Scan for the cell matching the given text and deliver its (x, y) coordinate at center. 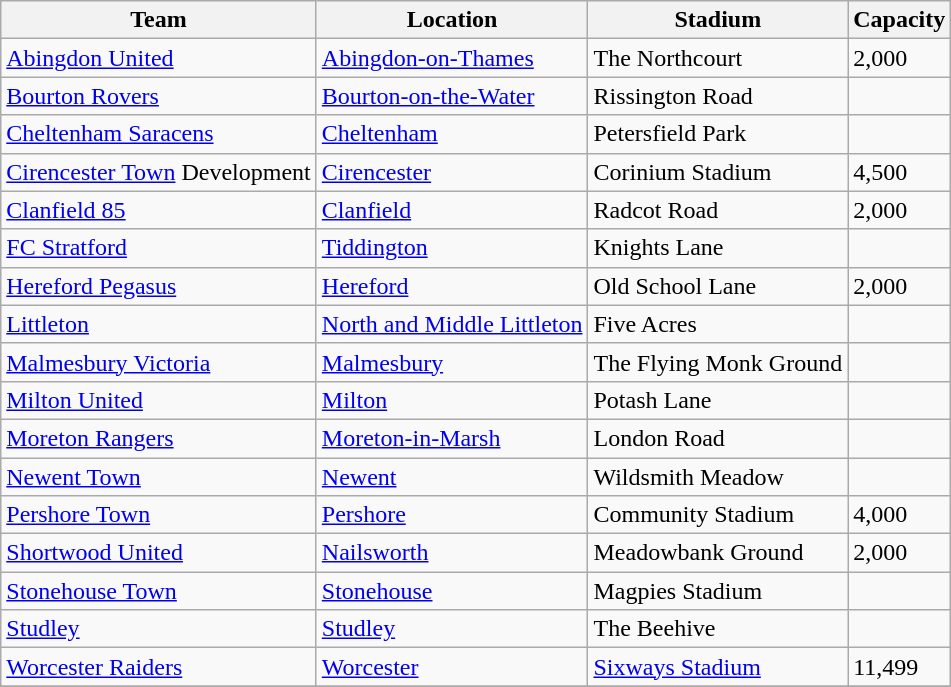
Stonehouse (452, 591)
Cheltenham Saracens (159, 134)
Corinium Stadium (718, 172)
Capacity (900, 20)
Five Acres (718, 324)
North and Middle Littleton (452, 324)
Magpies Stadium (718, 591)
Moreton-in-Marsh (452, 438)
Cirencester (452, 172)
Cheltenham (452, 134)
Shortwood United (159, 553)
Potash Lane (718, 400)
Cirencester Town Development (159, 172)
Petersfield Park (718, 134)
Newent Town (159, 477)
The Flying Monk Ground (718, 362)
Bourton Rovers (159, 96)
4,000 (900, 515)
Bourton-on-the-Water (452, 96)
FC Stratford (159, 248)
Worcester Raiders (159, 667)
Littleton (159, 324)
Tiddington (452, 248)
Rissington Road (718, 96)
Pershore (452, 515)
Milton (452, 400)
Stonehouse Town (159, 591)
Knights Lane (718, 248)
Hereford (452, 286)
Abingdon-on-Thames (452, 58)
Worcester (452, 667)
Newent (452, 477)
The Beehive (718, 629)
Milton United (159, 400)
Community Stadium (718, 515)
Team (159, 20)
Pershore Town (159, 515)
Radcot Road (718, 210)
Abingdon United (159, 58)
Malmesbury (452, 362)
Meadowbank Ground (718, 553)
11,499 (900, 667)
Moreton Rangers (159, 438)
Malmesbury Victoria (159, 362)
Stadium (718, 20)
Nailsworth (452, 553)
Old School Lane (718, 286)
Hereford Pegasus (159, 286)
Location (452, 20)
Clanfield (452, 210)
Clanfield 85 (159, 210)
Wildsmith Meadow (718, 477)
London Road (718, 438)
4,500 (900, 172)
Sixways Stadium (718, 667)
The Northcourt (718, 58)
